Return [x, y] of the center of cell containing provided text 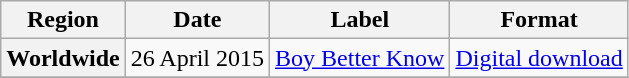
Digital download [539, 58]
Worldwide [63, 58]
Label [360, 20]
26 April 2015 [197, 58]
Format [539, 20]
Date [197, 20]
Boy Better Know [360, 58]
Region [63, 20]
